Scan for the cell matching the given text and deliver its (X, Y) coordinate at center. 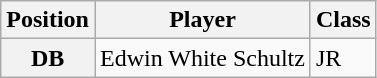
DB (48, 58)
Class (343, 20)
Position (48, 20)
Player (202, 20)
JR (343, 58)
Edwin White Schultz (202, 58)
